Output the [X, Y] coordinate of the center of the cell containing the given text.  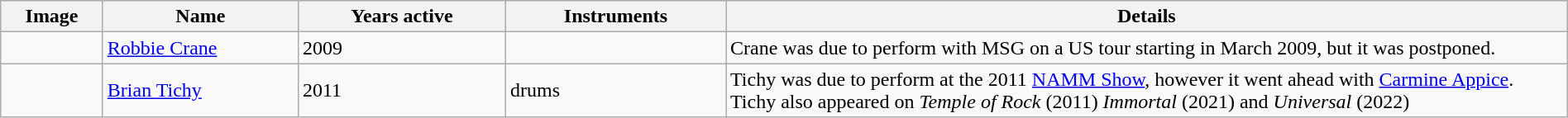
Brian Tichy [200, 91]
2009 [402, 48]
Details [1147, 17]
Robbie Crane [200, 48]
Years active [402, 17]
Image [52, 17]
Name [200, 17]
drums [615, 91]
Instruments [615, 17]
Crane was due to perform with MSG on a US tour starting in March 2009, but it was postponed. [1147, 48]
2011 [402, 91]
